Capture the cell that displays the provided text and extract its (x, y) central coordinate. 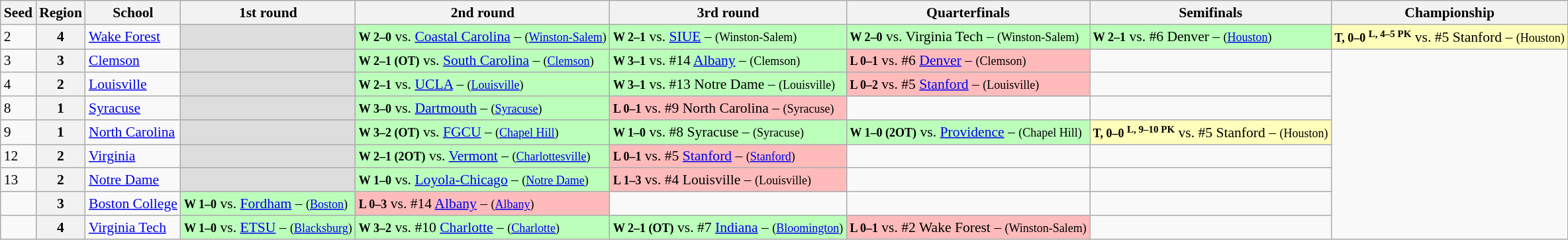
L 1–3 vs. #4 Louisville – (Louisville) (728, 180)
Virginia (133, 156)
Louisville (133, 85)
9 (19, 133)
Notre Dame (133, 180)
Boston College (133, 204)
W 3–1 vs. #14 Albany – (Clemson) (728, 61)
W 2–1 vs. UCLA – (Louisville) (483, 85)
T, 0–0 L, 4–5 PK vs. #5 Stanford – (Houston) (1449, 37)
W 3–1 vs. #13 Notre Dame – (Louisville) (728, 85)
W 2–0 vs. Coastal Carolina – (Winston-Salem) (483, 37)
L 0–1 vs. #9 North Carolina – (Syracuse) (728, 108)
8 (19, 108)
W 2–1 (OT) vs. #7 Indiana – (Bloomington) (728, 227)
Quarterfinals (968, 13)
W 2–1 (OT) vs. South Carolina – (Clemson) (483, 61)
W 3–2 (OT) vs. FGCU – (Chapel Hill) (483, 133)
North Carolina (133, 133)
1st round (268, 13)
L 0–2 vs. #5 Stanford – (Louisville) (968, 85)
W 1–0 vs. Fordham – (Boston) (268, 204)
Clemson (133, 61)
Virginia Tech (133, 227)
Syracuse (133, 108)
Championship (1449, 13)
W 1–0 vs. #8 Syracuse – (Syracuse) (728, 133)
L 0–1 vs. #2 Wake Forest – (Winston-Salem) (968, 227)
L 0–3 vs. #14 Albany – (Albany) (483, 204)
L 0–1 vs. #6 Denver – (Clemson) (968, 61)
W 3–0 vs. Dartmouth – (Syracuse) (483, 108)
L 0–1 vs. #5 Stanford – (Stanford) (728, 156)
W 1–0 (2OT) vs. Providence – (Chapel Hill) (968, 133)
W 2–1 (2OT) vs. Vermont – (Charlottesville) (483, 156)
Seed (19, 13)
W 2–0 vs. Virginia Tech – (Winston-Salem) (968, 37)
W 1–0 vs. Loyola-Chicago – (Notre Dame) (483, 180)
13 (19, 180)
W 1–0 vs. ETSU – (Blacksburg) (268, 227)
School (133, 13)
W 3–2 vs. #10 Charlotte – (Charlotte) (483, 227)
Semifinals (1210, 13)
Wake Forest (133, 37)
T, 0–0 L, 9–10 PK vs. #5 Stanford – (Houston) (1210, 133)
12 (19, 156)
W 2–1 vs. #6 Denver – (Houston) (1210, 37)
Region (61, 13)
2nd round (483, 13)
W 2–1 vs. SIUE – (Winston-Salem) (728, 37)
3rd round (728, 13)
